From the cell containing the given text, extract its center point as (X, Y) coordinate. 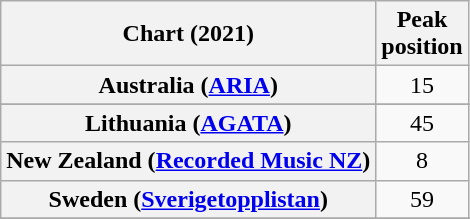
59 (422, 199)
New Zealand (Recorded Music NZ) (188, 161)
8 (422, 161)
45 (422, 123)
Australia (ARIA) (188, 85)
15 (422, 85)
Chart (2021) (188, 34)
Sweden (Sverigetopplistan) (188, 199)
Peakposition (422, 34)
Lithuania (AGATA) (188, 123)
